Return the (X, Y) coordinate for the center point of the cell that contains the specified text.  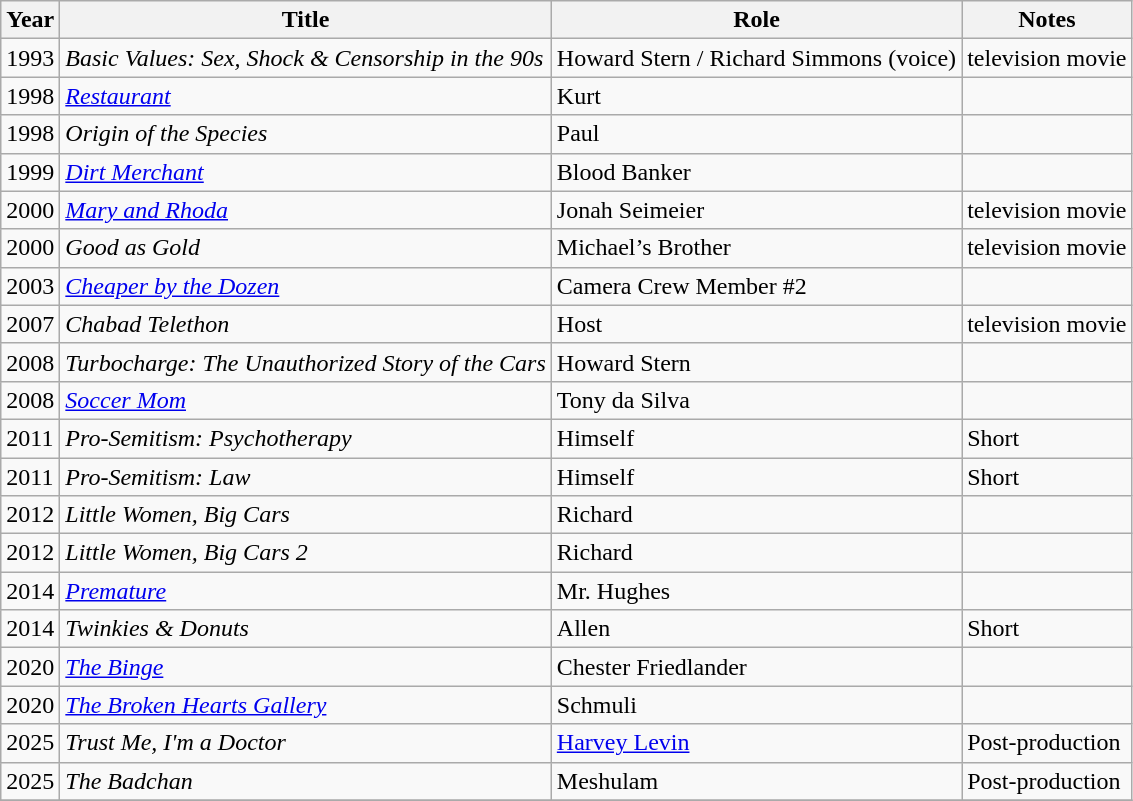
Chester Friedlander (756, 667)
2007 (30, 324)
Mr. Hughes (756, 591)
Chabad Telethon (306, 324)
Premature (306, 591)
Twinkies & Donuts (306, 629)
Good as Gold (306, 248)
Tony da Silva (756, 400)
Pro-Semitism: Law (306, 477)
Pro-Semitism: Psychotherapy (306, 438)
The Broken Hearts Gallery (306, 705)
Cheaper by the Dozen (306, 286)
Harvey Levin (756, 743)
Meshulam (756, 781)
Dirt Merchant (306, 172)
Jonah Seimeier (756, 210)
Schmuli (756, 705)
Allen (756, 629)
Soccer Mom (306, 400)
Notes (1047, 20)
Michael’s Brother (756, 248)
Blood Banker (756, 172)
Little Women, Big Cars (306, 515)
Role (756, 20)
1993 (30, 58)
Trust Me, I'm a Doctor (306, 743)
Paul (756, 134)
1999 (30, 172)
Kurt (756, 96)
Basic Values: Sex, Shock & Censorship in the 90s (306, 58)
2003 (30, 286)
Origin of the Species (306, 134)
Turbocharge: The Unauthorized Story of the Cars (306, 362)
Year (30, 20)
Little Women, Big Cars 2 (306, 553)
The Binge (306, 667)
Camera Crew Member #2 (756, 286)
Title (306, 20)
Host (756, 324)
The Badchan (306, 781)
Mary and Rhoda (306, 210)
Howard Stern / Richard Simmons (voice) (756, 58)
Howard Stern (756, 362)
Restaurant (306, 96)
